Extract the [x, y] coordinate from the center of the cell holding the provided text.  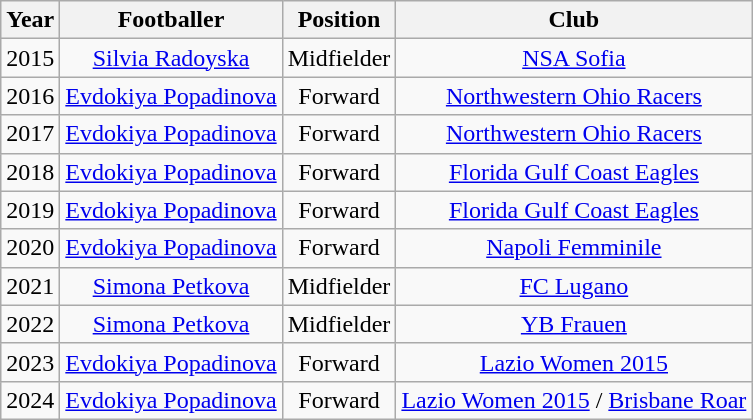
2019 [30, 210]
2022 [30, 324]
Position [339, 20]
2018 [30, 172]
2020 [30, 248]
Year [30, 20]
Lazio Women 2015 [574, 362]
2015 [30, 58]
2021 [30, 286]
2017 [30, 134]
Silvia Radoyska [171, 58]
Footballer [171, 20]
2023 [30, 362]
YB Frauen [574, 324]
Club [574, 20]
2016 [30, 96]
Napoli Femminile [574, 248]
NSA Sofia [574, 58]
Lazio Women 2015 / Brisbane Roar [574, 400]
FC Lugano [574, 286]
2024 [30, 400]
